From the cell containing the given text, extract its center point as (X, Y) coordinate. 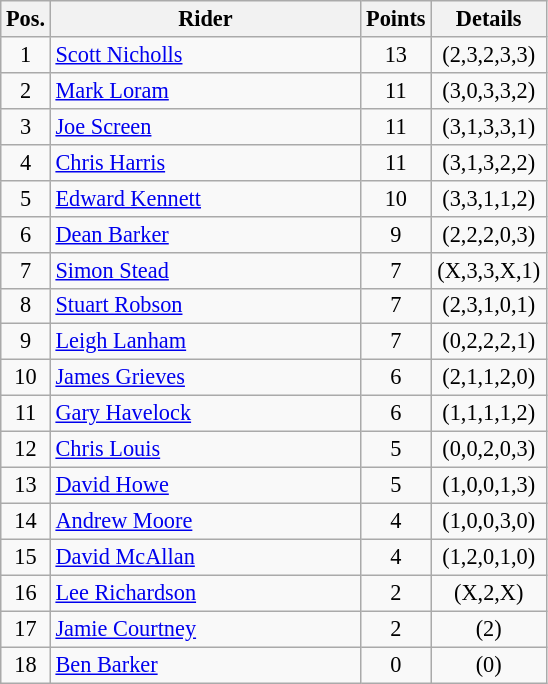
(X,2,X) (488, 593)
(1,0,0,1,3) (488, 485)
David McAllan (205, 557)
(3,1,3,3,1) (488, 126)
Scott Nicholls (205, 55)
Jamie Courtney (205, 629)
Andrew Moore (205, 521)
Leigh Lanham (205, 342)
Stuart Robson (205, 306)
16 (26, 593)
(3,0,3,3,2) (488, 90)
3 (26, 126)
Edward Kennett (205, 198)
(2) (488, 629)
(2,3,2,3,3) (488, 55)
Simon Stead (205, 270)
8 (26, 306)
Chris Louis (205, 450)
(2,2,2,0,3) (488, 234)
(0) (488, 665)
0 (396, 665)
Mark Loram (205, 90)
Chris Harris (205, 162)
1 (26, 55)
(1,0,0,3,0) (488, 521)
(0,2,2,2,1) (488, 342)
Points (396, 19)
(0,0,2,0,3) (488, 450)
Details (488, 19)
Pos. (26, 19)
18 (26, 665)
Lee Richardson (205, 593)
Gary Havelock (205, 414)
(X,3,3,X,1) (488, 270)
Dean Barker (205, 234)
(2,3,1,0,1) (488, 306)
(2,1,1,2,0) (488, 378)
17 (26, 629)
(3,1,3,2,2) (488, 162)
12 (26, 450)
James Grieves (205, 378)
(1,2,0,1,0) (488, 557)
(1,1,1,1,2) (488, 414)
15 (26, 557)
David Howe (205, 485)
(3,3,1,1,2) (488, 198)
14 (26, 521)
Ben Barker (205, 665)
Rider (205, 19)
Joe Screen (205, 126)
